Extract the [x, y] coordinate from the center of the cell holding the provided text.  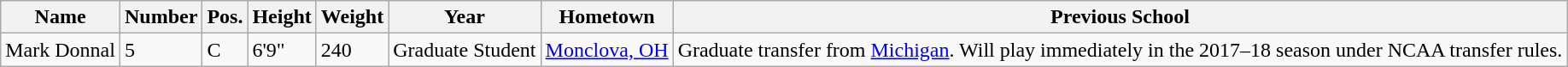
Weight [352, 17]
Pos. [225, 17]
Monclova, OH [606, 50]
Graduate Student [465, 50]
6'9" [282, 50]
Hometown [606, 17]
C [225, 50]
240 [352, 50]
Previous School [1120, 17]
Number [161, 17]
Year [465, 17]
Graduate transfer from Michigan. Will play immediately in the 2017–18 season under NCAA transfer rules. [1120, 50]
Mark Donnal [61, 50]
Height [282, 17]
5 [161, 50]
Name [61, 17]
